Detect which cell encompasses the target text, then output its [x, y] center coordinate. 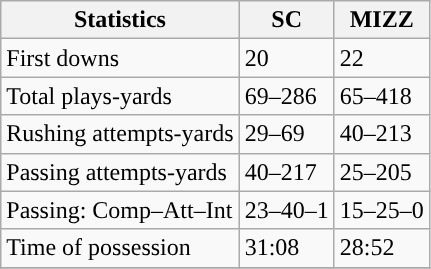
40–213 [382, 134]
First downs [120, 58]
20 [286, 58]
Total plays-yards [120, 96]
28:52 [382, 248]
65–418 [382, 96]
29–69 [286, 134]
Rushing attempts-yards [120, 134]
Time of possession [120, 248]
15–25–0 [382, 210]
22 [382, 58]
Statistics [120, 20]
Passing attempts-yards [120, 172]
SC [286, 20]
Passing: Comp–Att–Int [120, 210]
40–217 [286, 172]
MIZZ [382, 20]
25–205 [382, 172]
23–40–1 [286, 210]
69–286 [286, 96]
31:08 [286, 248]
